Extract the (X, Y) coordinate from the center of the cell holding the provided text.  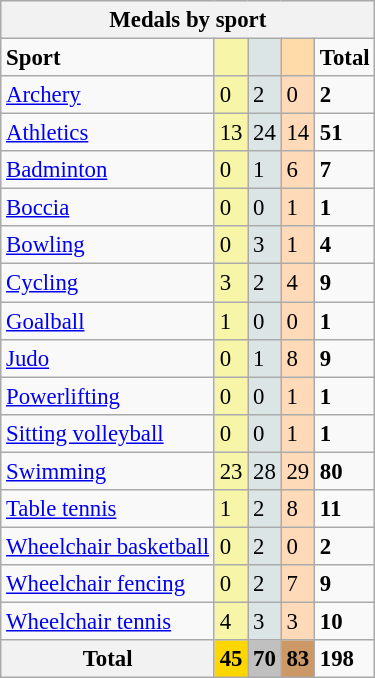
Athletics (108, 133)
13 (230, 133)
83 (298, 659)
23 (230, 471)
Sitting volleyball (108, 433)
Swimming (108, 471)
11 (345, 509)
45 (230, 659)
29 (298, 471)
Wheelchair fencing (108, 584)
70 (264, 659)
14 (298, 133)
Wheelchair basketball (108, 546)
24 (264, 133)
51 (345, 133)
28 (264, 471)
Boccia (108, 208)
Bowling (108, 245)
Medals by sport (188, 20)
Sport (108, 58)
10 (345, 621)
Cycling (108, 283)
Wheelchair tennis (108, 621)
Badminton (108, 170)
Archery (108, 95)
6 (298, 170)
Judo (108, 358)
Table tennis (108, 509)
198 (345, 659)
80 (345, 471)
Goalball (108, 321)
Powerlifting (108, 396)
